Scan for the cell matching the given text and deliver its [X, Y] coordinate at center. 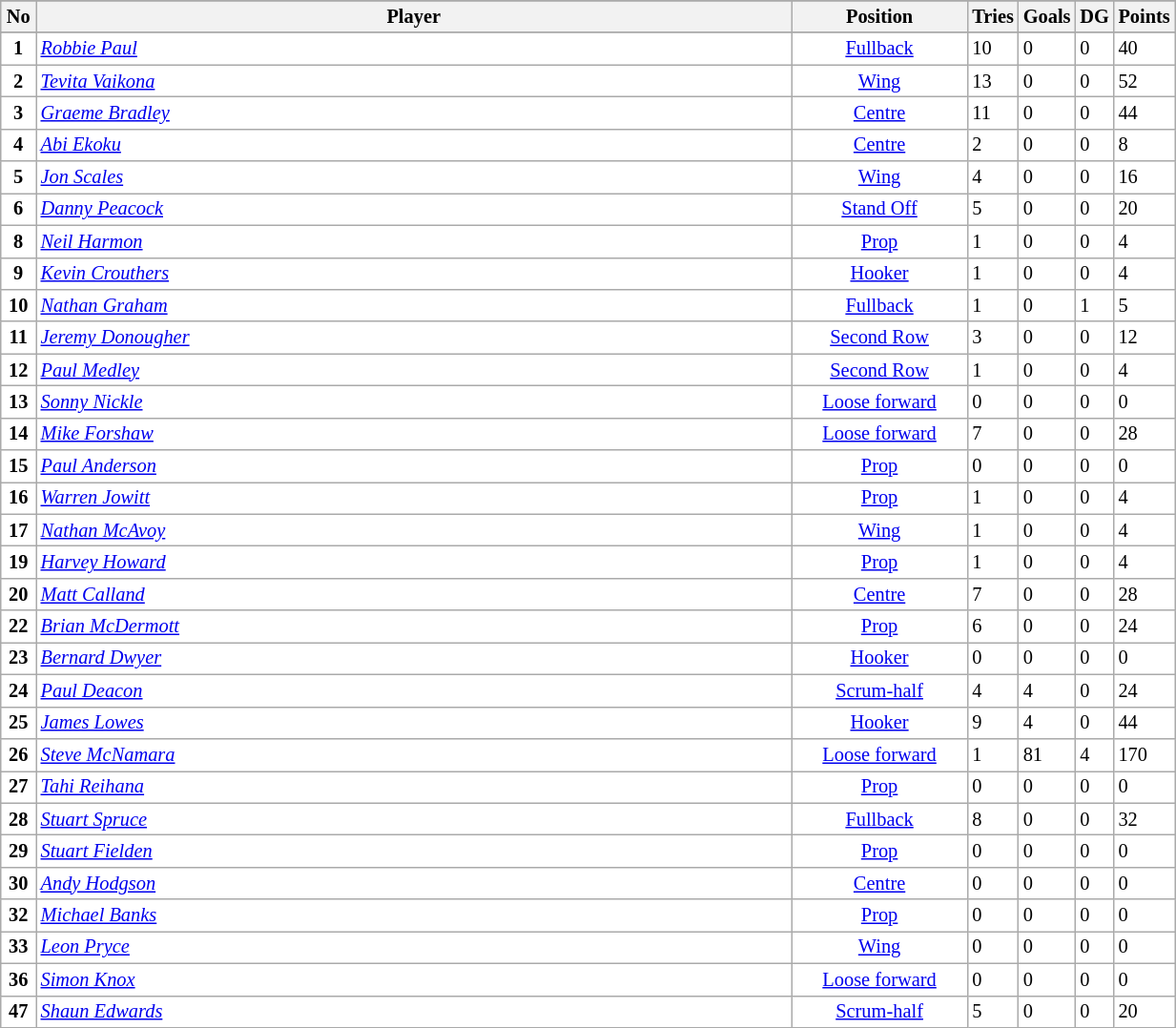
Steve McNamara [414, 754]
Stuart Spruce [414, 819]
DG [1094, 16]
Player [414, 16]
Simon Knox [414, 979]
Points [1145, 16]
27 [19, 787]
Abi Ekoku [414, 145]
23 [19, 658]
26 [19, 754]
Shaun Edwards [414, 1012]
Leon Pryce [414, 947]
Brian McDermott [414, 627]
James Lowes [414, 723]
Bernard Dwyer [414, 658]
14 [19, 434]
Andy Hodgson [414, 883]
Mike Forshaw [414, 434]
Stand Off [879, 209]
Michael Banks [414, 915]
Jeremy Donougher [414, 338]
Nathan Graham [414, 305]
Paul Anderson [414, 466]
30 [19, 883]
Paul Medley [414, 370]
Warren Jowitt [414, 498]
No [19, 16]
Robbie Paul [414, 49]
Stuart Fielden [414, 851]
17 [19, 530]
19 [19, 562]
Graeme Bradley [414, 113]
47 [19, 1012]
Nathan McAvoy [414, 530]
Tevita Vaikona [414, 81]
Kevin Crouthers [414, 274]
40 [1145, 49]
Danny Peacock [414, 209]
170 [1145, 754]
25 [19, 723]
15 [19, 466]
Paul Deacon [414, 690]
81 [1047, 754]
Sonny Nickle [414, 401]
36 [19, 979]
Goals [1047, 16]
Position [879, 16]
Matt Calland [414, 594]
Tries [992, 16]
Jon Scales [414, 177]
Tahi Reihana [414, 787]
22 [19, 627]
29 [19, 851]
Neil Harmon [414, 241]
33 [19, 947]
Harvey Howard [414, 562]
52 [1145, 81]
